Pinpoint the cell where the given text exists, returning its (x, y) midpoint coordinate. 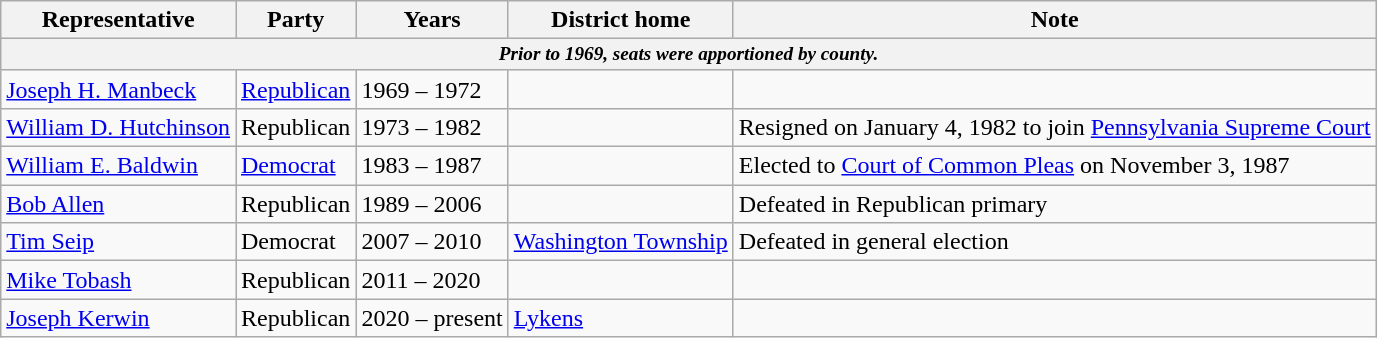
2007 – 2010 (432, 242)
Joseph Kerwin (118, 318)
Bob Allen (118, 204)
2020 – present (432, 318)
William D. Hutchinson (118, 128)
Mike Tobash (118, 280)
Washington Township (620, 242)
Joseph H. Manbeck (118, 89)
Note (1054, 20)
District home (620, 20)
Elected to Court of Common Pleas on November 3, 1987 (1054, 166)
Resigned on January 4, 1982 to join Pennsylvania Supreme Court (1054, 128)
Tim Seip (118, 242)
Representative (118, 20)
Defeated in general election (1054, 242)
Years (432, 20)
Defeated in Republican primary (1054, 204)
Prior to 1969, seats were apportioned by county. (689, 55)
1983 – 1987 (432, 166)
2011 – 2020 (432, 280)
1989 – 2006 (432, 204)
1973 – 1982 (432, 128)
Party (296, 20)
1969 – 1972 (432, 89)
William E. Baldwin (118, 166)
Lykens (620, 318)
